Output the [x, y] coordinate of the center of the cell containing the given text.  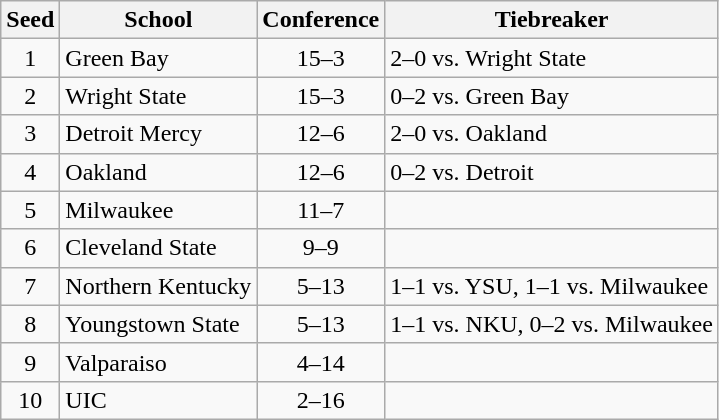
3 [30, 134]
Valparaiso [158, 362]
9–9 [321, 248]
5 [30, 210]
Northern Kentucky [158, 286]
6 [30, 248]
Oakland [158, 172]
2 [30, 96]
4 [30, 172]
School [158, 20]
Wright State [158, 96]
Cleveland State [158, 248]
2–0 vs. Wright State [552, 58]
11–7 [321, 210]
4–14 [321, 362]
2–0 vs. Oakland [552, 134]
UIC [158, 400]
Youngstown State [158, 324]
0–2 vs. Detroit [552, 172]
Conference [321, 20]
1 [30, 58]
Seed [30, 20]
Detroit Mercy [158, 134]
Milwaukee [158, 210]
Green Bay [158, 58]
Tiebreaker [552, 20]
10 [30, 400]
1–1 vs. YSU, 1–1 vs. Milwaukee [552, 286]
2–16 [321, 400]
0–2 vs. Green Bay [552, 96]
1–1 vs. NKU, 0–2 vs. Milwaukee [552, 324]
9 [30, 362]
8 [30, 324]
7 [30, 286]
